Determine the (x, y) coordinate at the center of the cell enclosing the given text.  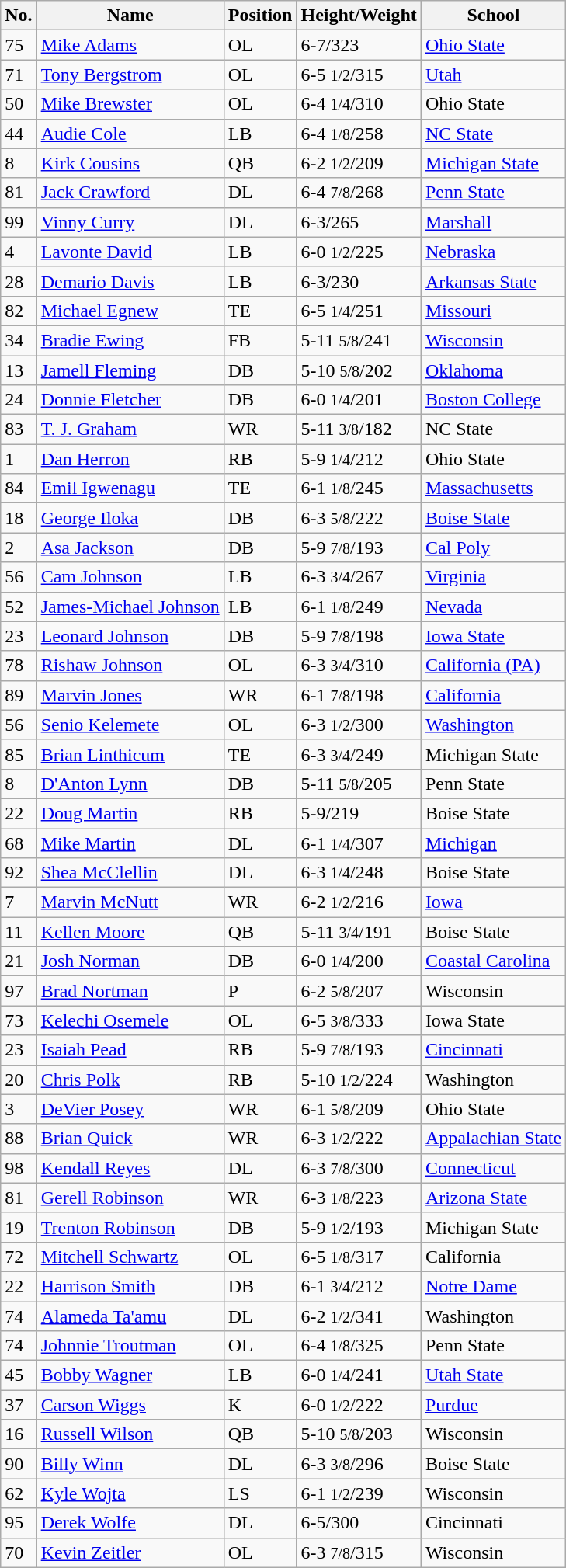
6-7/323 (359, 45)
6-5 1/4/251 (359, 311)
73 (19, 1020)
37 (19, 1405)
Josh Norman (130, 961)
6-3 7/8/315 (359, 1552)
85 (19, 754)
6-1 3/4/212 (359, 1286)
6-4 1/4/310 (359, 104)
88 (19, 1139)
50 (19, 104)
98 (19, 1168)
6-3 3/4/267 (359, 577)
6-5 1/8/317 (359, 1257)
California (PA) (493, 666)
Gerell Robinson (130, 1198)
5-11 5/8/205 (359, 784)
Utah (493, 75)
6-3/230 (359, 281)
Connecticut (493, 1168)
89 (19, 695)
6-0 1/2/225 (359, 252)
Shea McClellin (130, 873)
6-5 1/2/315 (359, 75)
6-3 1/2/222 (359, 1139)
Iowa (493, 902)
6-2 1/2/341 (359, 1316)
70 (19, 1552)
62 (19, 1493)
6-3 7/8/300 (359, 1168)
1 (19, 459)
Mike Adams (130, 45)
Asa Jackson (130, 548)
6-1 5/8/209 (359, 1109)
FB (260, 340)
97 (19, 991)
6-3 1/2/300 (359, 725)
Russell Wilson (130, 1434)
6-3 3/4/249 (359, 754)
Donnie Fletcher (130, 400)
99 (19, 222)
Vinny Curry (130, 222)
5-9 7/8/198 (359, 636)
P (260, 991)
Jack Crawford (130, 193)
90 (19, 1464)
Brian Quick (130, 1139)
Nevada (493, 607)
6-3 1/8/223 (359, 1198)
20 (19, 1080)
6-2 5/8/207 (359, 991)
6-0 1/4/200 (359, 961)
Demario Davis (130, 281)
7 (19, 902)
82 (19, 311)
71 (19, 75)
Chris Polk (130, 1080)
Marvin McNutt (130, 902)
6-4 1/8/325 (359, 1346)
6-3 3/4/310 (359, 666)
James-Michael Johnson (130, 607)
Utah State (493, 1375)
Jamell Fleming (130, 370)
6-1 1/4/307 (359, 843)
T. J. Graham (130, 429)
No. (19, 16)
95 (19, 1523)
Michigan (493, 843)
6-4 7/8/268 (359, 193)
6-2 1/2/209 (359, 163)
6-5 3/8/333 (359, 1020)
Position (260, 16)
Emil Igwenagu (130, 488)
5-9 1/4/212 (359, 459)
Audie Cole (130, 134)
44 (19, 134)
Marshall (493, 222)
Brian Linthicum (130, 754)
16 (19, 1434)
5-11 3/8/182 (359, 429)
Kellen Moore (130, 932)
Virginia (493, 577)
6-1 7/8/198 (359, 695)
Kelechi Osemele (130, 1020)
Arizona State (493, 1198)
6-1 1/2/239 (359, 1493)
68 (19, 843)
Michael Egnew (130, 311)
Kirk Cousins (130, 163)
Mitchell Schwartz (130, 1257)
K (260, 1405)
Marvin Jones (130, 695)
Bradie Ewing (130, 340)
Kendall Reyes (130, 1168)
34 (19, 340)
DeVier Posey (130, 1109)
6-0 1/4/241 (359, 1375)
6-0 1/2/222 (359, 1405)
Name (130, 16)
Coastal Carolina (493, 961)
Notre Dame (493, 1286)
72 (19, 1257)
5-11 3/4/191 (359, 932)
2 (19, 548)
52 (19, 607)
13 (19, 370)
84 (19, 488)
Mike Brewster (130, 104)
83 (19, 429)
Senio Kelemete (130, 725)
Kyle Wojta (130, 1493)
5-9 1/2/193 (359, 1227)
Doug Martin (130, 813)
5-9/219 (359, 813)
Oklahoma (493, 370)
Isaiah Pead (130, 1050)
6-3 5/8/222 (359, 518)
Derek Wolfe (130, 1523)
78 (19, 666)
Bobby Wagner (130, 1375)
75 (19, 45)
Missouri (493, 311)
11 (19, 932)
5-10 1/2/224 (359, 1080)
45 (19, 1375)
21 (19, 961)
George Iloka (130, 518)
Kevin Zeitler (130, 1552)
6-3/265 (359, 222)
6-1 1/8/249 (359, 607)
Rishaw Johnson (130, 666)
Arkansas State (493, 281)
6-0 1/4/201 (359, 400)
Height/Weight (359, 16)
Boston College (493, 400)
24 (19, 400)
92 (19, 873)
Carson Wiggs (130, 1405)
6-2 1/2/216 (359, 902)
28 (19, 281)
Dan Herron (130, 459)
Appalachian State (493, 1139)
D'Anton Lynn (130, 784)
Nebraska (493, 252)
Lavonte David (130, 252)
6-1 1/8/245 (359, 488)
3 (19, 1109)
5-11 5/8/241 (359, 340)
Massachusetts (493, 488)
6-3 3/8/296 (359, 1464)
Tony Bergstrom (130, 75)
Harrison Smith (130, 1286)
Mike Martin (130, 843)
Cam Johnson (130, 577)
Brad Nortman (130, 991)
6-5/300 (359, 1523)
6-3 1/4/248 (359, 873)
Trenton Robinson (130, 1227)
Cal Poly (493, 548)
Billy Winn (130, 1464)
School (493, 16)
6-4 1/8/258 (359, 134)
18 (19, 518)
19 (19, 1227)
Purdue (493, 1405)
Alameda Ta'amu (130, 1316)
Johnnie Troutman (130, 1346)
5-10 5/8/202 (359, 370)
5-10 5/8/203 (359, 1434)
Leonard Johnson (130, 636)
4 (19, 252)
LS (260, 1493)
